Extract the (x, y) coordinate from the center of the cell holding the provided text.  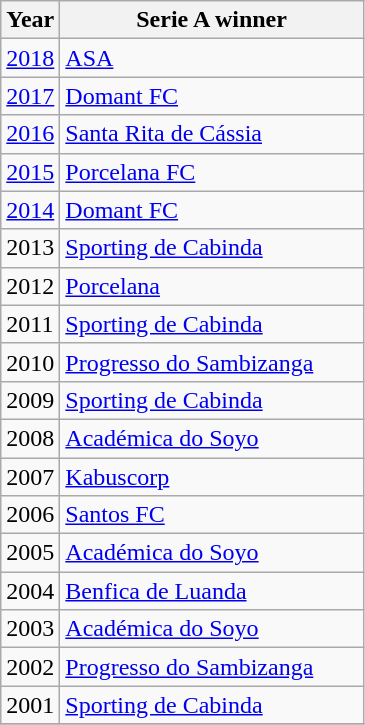
2003 (30, 629)
2004 (30, 591)
2005 (30, 553)
2009 (30, 400)
2008 (30, 438)
Porcelana (212, 286)
2016 (30, 134)
2012 (30, 286)
2018 (30, 58)
2013 (30, 248)
2017 (30, 96)
ASA (212, 58)
Benfica de Luanda (212, 591)
2014 (30, 210)
2002 (30, 667)
Santa Rita de Cássia (212, 134)
2007 (30, 477)
Santos FC (212, 515)
2015 (30, 172)
Year (30, 20)
2011 (30, 324)
Porcelana FC (212, 172)
2001 (30, 705)
Serie A winner (212, 20)
Kabuscorp (212, 477)
2010 (30, 362)
2006 (30, 515)
